Return [X, Y] of the center of cell containing provided text 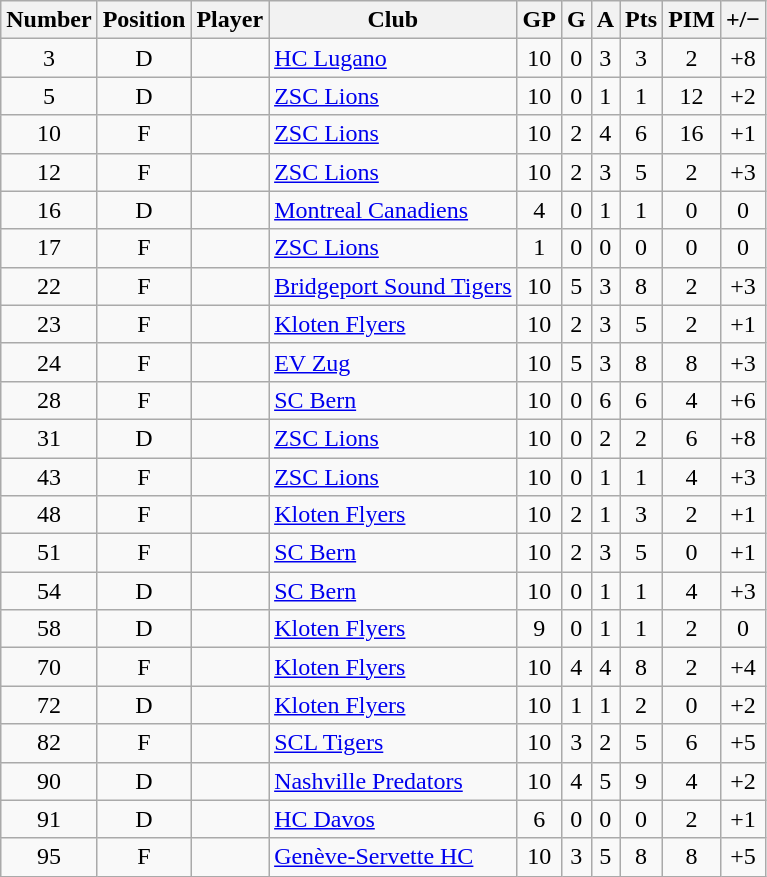
HC Davos [393, 819]
24 [49, 362]
54 [49, 591]
17 [49, 248]
31 [49, 438]
82 [49, 743]
23 [49, 324]
Club [393, 20]
G [576, 20]
Nashville Predators [393, 781]
58 [49, 629]
72 [49, 705]
GP [539, 20]
22 [49, 286]
EV Zug [393, 362]
+4 [742, 667]
48 [49, 515]
90 [49, 781]
91 [49, 819]
A [605, 20]
Number [49, 20]
Pts [642, 20]
+6 [742, 400]
51 [49, 553]
Bridgeport Sound Tigers [393, 286]
+/− [742, 20]
PIM [692, 20]
70 [49, 667]
Player [230, 20]
95 [49, 857]
SCL Tigers [393, 743]
Position [144, 20]
28 [49, 400]
HC Lugano [393, 58]
Montreal Canadiens [393, 210]
43 [49, 477]
Genève-Servette HC [393, 857]
